Scan for the cell matching the given text and deliver its (X, Y) coordinate at center. 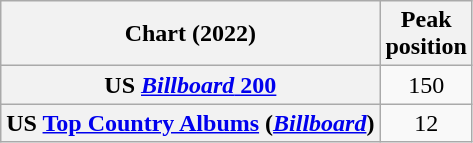
US Top Country Albums (Billboard) (190, 123)
US Billboard 200 (190, 85)
150 (426, 85)
12 (426, 123)
Chart (2022) (190, 34)
Peakposition (426, 34)
